Locate the cell with the specified text and output its (X, Y) center coordinate. 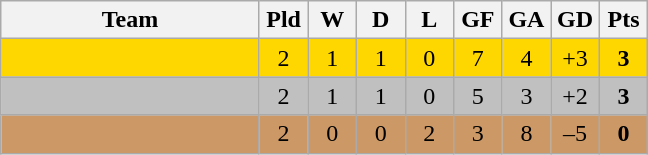
8 (526, 134)
4 (526, 58)
D (380, 20)
GF (478, 20)
Pld (284, 20)
5 (478, 96)
7 (478, 58)
Pts (624, 20)
W (332, 20)
Team (130, 20)
L (430, 20)
+2 (576, 96)
–5 (576, 134)
+3 (576, 58)
GD (576, 20)
GA (526, 20)
